Extract the (x, y) coordinate from the center of the cell holding the provided text.  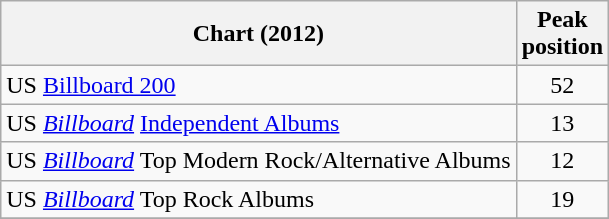
19 (562, 199)
52 (562, 85)
US Billboard Independent Albums (258, 123)
US Billboard 200 (258, 85)
Peakposition (562, 34)
US Billboard Top Rock Albums (258, 199)
12 (562, 161)
13 (562, 123)
US Billboard Top Modern Rock/Alternative Albums (258, 161)
Chart (2012) (258, 34)
